From the cell containing the given text, extract its center point as [X, Y] coordinate. 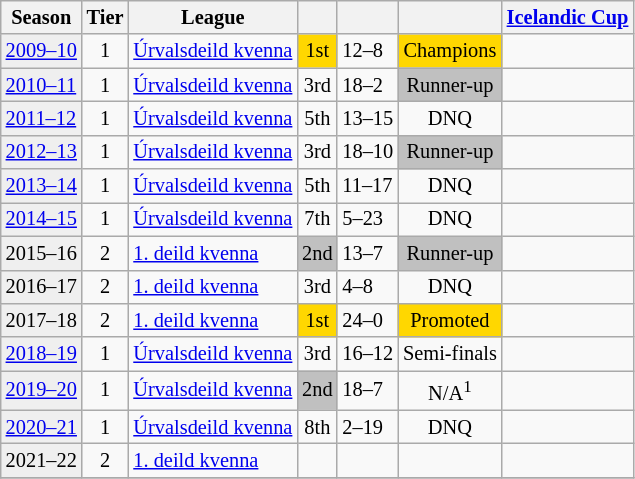
League [212, 17]
2020–21 [42, 427]
2019–20 [42, 390]
Champions [450, 51]
2013–14 [42, 186]
5–23 [368, 219]
2011–12 [42, 118]
2014–15 [42, 219]
Season [42, 17]
2018–19 [42, 354]
2017–18 [42, 320]
16–12 [368, 354]
2010–11 [42, 85]
2–19 [368, 427]
8th [317, 427]
2009–10 [42, 51]
2016–17 [42, 287]
2015–16 [42, 253]
2012–13 [42, 152]
Promoted [450, 320]
7th [317, 219]
18–10 [368, 152]
11–17 [368, 186]
N/A1 [450, 390]
13–15 [368, 118]
18–2 [368, 85]
24–0 [368, 320]
18–7 [368, 390]
Icelandic Cup [568, 17]
Tier [106, 17]
2021–22 [42, 460]
4–8 [368, 287]
12–8 [368, 51]
Semi-finals [450, 354]
13–7 [368, 253]
